Return the (x, y) coordinate for the center point of the cell that contains the specified text.  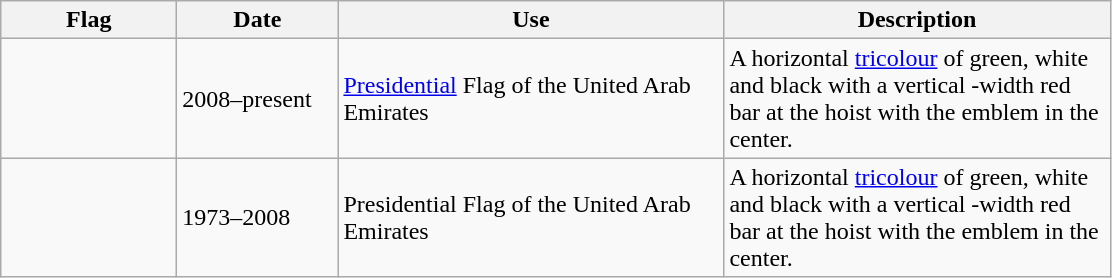
Description (917, 20)
Use (531, 20)
2008–present (258, 98)
1973–2008 (258, 218)
Date (258, 20)
Flag (89, 20)
